Output the [x, y] coordinate of the center of the cell containing the given text.  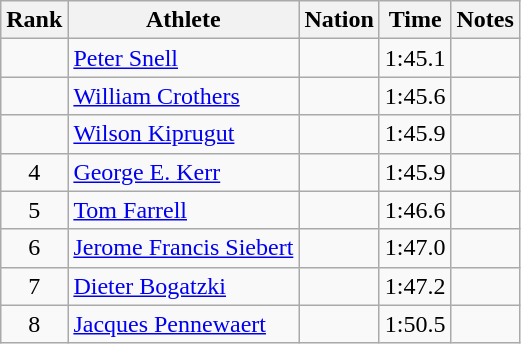
Wilson Kiprugut [184, 134]
1:45.1 [415, 58]
William Crothers [184, 96]
4 [34, 172]
Nation [339, 20]
Rank [34, 20]
7 [34, 286]
Dieter Bogatzki [184, 286]
1:47.2 [415, 286]
1:47.0 [415, 248]
1:45.6 [415, 96]
1:46.6 [415, 210]
Time [415, 20]
Notes [485, 20]
Peter Snell [184, 58]
8 [34, 324]
5 [34, 210]
Jerome Francis Siebert [184, 248]
Athlete [184, 20]
Tom Farrell [184, 210]
6 [34, 248]
1:50.5 [415, 324]
Jacques Pennewaert [184, 324]
George E. Kerr [184, 172]
